Return the [x, y] coordinate for the center point of the cell that contains the specified text.  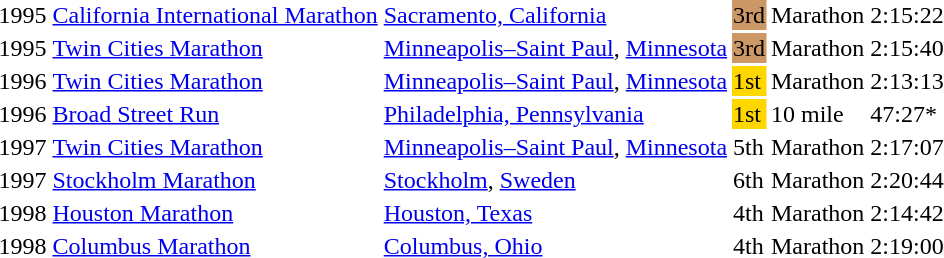
6th [750, 180]
California International Marathon [215, 15]
Houston, Texas [555, 213]
10 mile [818, 114]
Broad Street Run [215, 114]
Stockholm, Sweden [555, 180]
5th [750, 147]
Philadelphia, Pennsylvania [555, 114]
Stockholm Marathon [215, 180]
4th [750, 213]
Sacramento, California [555, 15]
Houston Marathon [215, 213]
